For the text-containing cell, return its midpoint in (x, y) coordinate format. 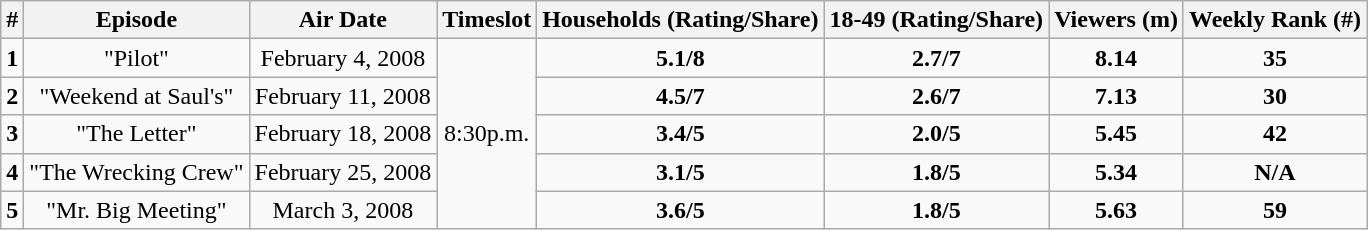
5.34 (1116, 172)
Viewers (m) (1116, 20)
4 (12, 172)
1 (12, 58)
"The Letter" (136, 134)
5.1/8 (680, 58)
5.63 (1116, 210)
3 (12, 134)
2.0/5 (936, 134)
42 (1274, 134)
"Mr. Big Meeting" (136, 210)
# (12, 20)
Weekly Rank (#) (1274, 20)
8:30p.m. (487, 134)
3.1/5 (680, 172)
2 (12, 96)
"The Wrecking Crew" (136, 172)
N/A (1274, 172)
8.14 (1116, 58)
2.7/7 (936, 58)
3.6/5 (680, 210)
February 11, 2008 (343, 96)
7.13 (1116, 96)
59 (1274, 210)
2.6/7 (936, 96)
18-49 (Rating/Share) (936, 20)
Timeslot (487, 20)
February 18, 2008 (343, 134)
5.45 (1116, 134)
Air Date (343, 20)
"Weekend at Saul's" (136, 96)
March 3, 2008 (343, 210)
4.5/7 (680, 96)
February 4, 2008 (343, 58)
February 25, 2008 (343, 172)
Households (Rating/Share) (680, 20)
35 (1274, 58)
Episode (136, 20)
5 (12, 210)
30 (1274, 96)
"Pilot" (136, 58)
3.4/5 (680, 134)
